From the cell containing the given text, extract its center point as (X, Y) coordinate. 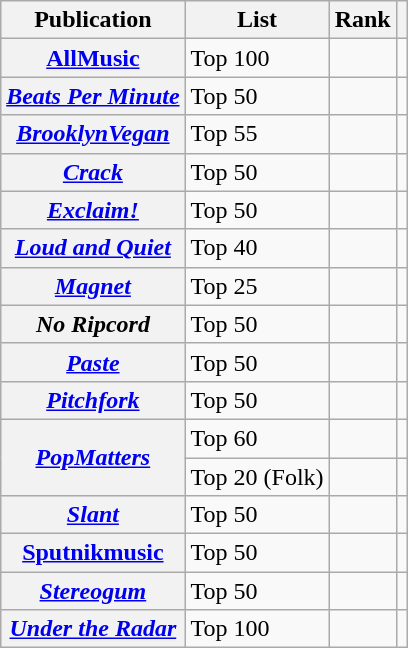
Slant (93, 515)
Stereogum (93, 591)
BrooklynVegan (93, 134)
No Ripcord (93, 324)
Exclaim! (93, 210)
Sputnikmusic (93, 553)
Top 40 (257, 248)
Pitchfork (93, 400)
Rank (362, 20)
Paste (93, 362)
List (257, 20)
PopMatters (93, 457)
Beats Per Minute (93, 96)
Crack (93, 172)
Loud and Quiet (93, 248)
Top 60 (257, 438)
AllMusic (93, 58)
Top 20 (Folk) (257, 477)
Top 55 (257, 134)
Top 25 (257, 286)
Magnet (93, 286)
Publication (93, 20)
Under the Radar (93, 629)
